For the text-containing cell, return its midpoint in (X, Y) coordinate format. 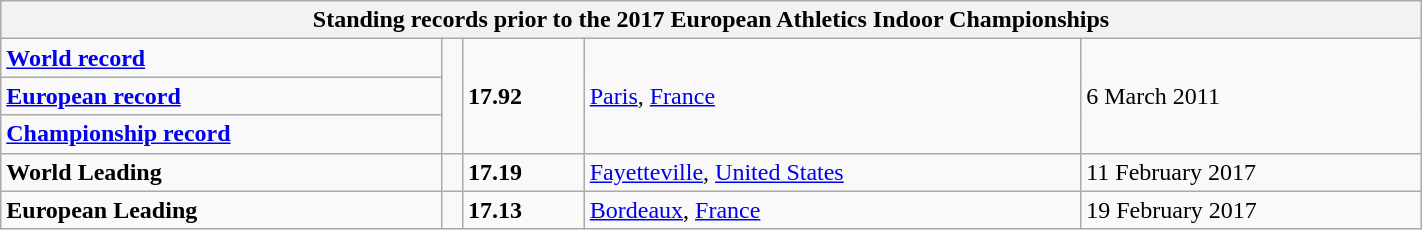
17.92 (523, 96)
World record (222, 58)
Fayetteville, United States (832, 172)
Paris, France (832, 96)
6 March 2011 (1252, 96)
European Leading (222, 210)
Bordeaux, France (832, 210)
17.19 (523, 172)
19 February 2017 (1252, 210)
Championship record (222, 134)
European record (222, 96)
17.13 (523, 210)
Standing records prior to the 2017 European Athletics Indoor Championships (711, 20)
11 February 2017 (1252, 172)
World Leading (222, 172)
